Return the [x, y] coordinate for the center point of the cell that contains the specified text.  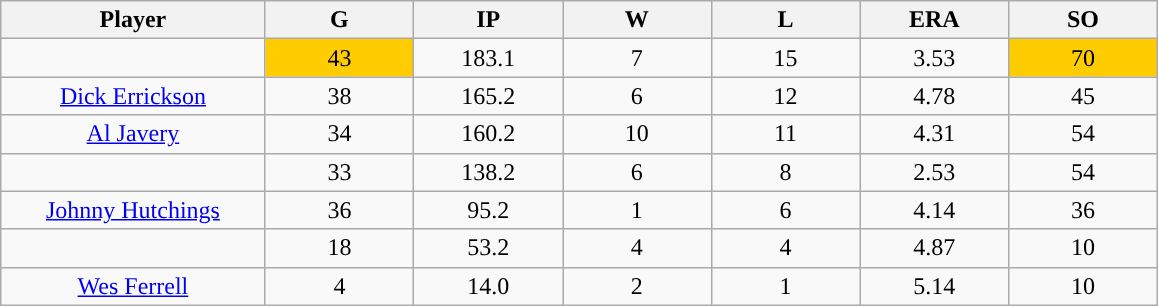
33 [340, 172]
12 [786, 96]
IP [488, 20]
183.1 [488, 58]
4.78 [934, 96]
2.53 [934, 172]
W [636, 20]
SO [1084, 20]
95.2 [488, 210]
5.14 [934, 286]
ERA [934, 20]
2 [636, 286]
Wes Ferrell [133, 286]
38 [340, 96]
3.53 [934, 58]
165.2 [488, 96]
Dick Errickson [133, 96]
G [340, 20]
45 [1084, 96]
Al Javery [133, 134]
53.2 [488, 248]
4.31 [934, 134]
4.14 [934, 210]
43 [340, 58]
15 [786, 58]
L [786, 20]
160.2 [488, 134]
Player [133, 20]
18 [340, 248]
70 [1084, 58]
7 [636, 58]
138.2 [488, 172]
Johnny Hutchings [133, 210]
11 [786, 134]
8 [786, 172]
34 [340, 134]
14.0 [488, 286]
4.87 [934, 248]
